Find where the given text appears and provide that cell's center as (X, Y) coordinate. 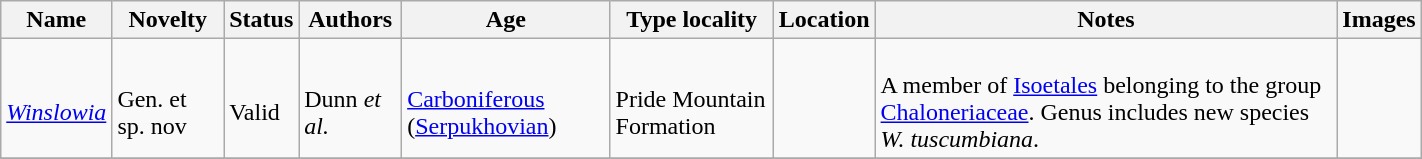
Dunn et al. (350, 98)
Notes (1106, 20)
Status (262, 20)
Pride Mountain Formation (692, 98)
Valid (262, 98)
Winslowia (56, 98)
Carboniferous (Serpukhovian) (506, 98)
Name (56, 20)
Images (1379, 20)
A member of Isoetales belonging to the group Chaloneriaceae. Genus includes new species W. tuscumbiana. (1106, 98)
Age (506, 20)
Gen. et sp. nov (168, 98)
Authors (350, 20)
Type locality (692, 20)
Location (824, 20)
Novelty (168, 20)
